Extract the [X, Y] coordinate from the center of the cell holding the provided text.  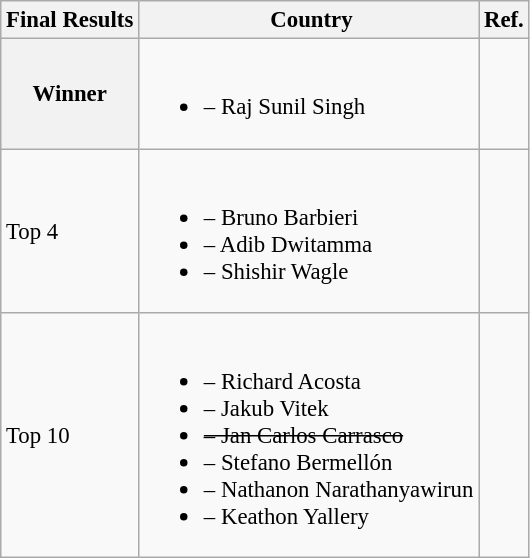
Final Results [70, 20]
Ref. [504, 20]
Country [309, 20]
– Raj Sunil Singh [309, 94]
Top 10 [70, 436]
Top 4 [70, 231]
Winner [70, 94]
– Bruno Barbieri – Adib Dwitamma – Shishir Wagle [309, 231]
– Richard Acosta – Jakub Vitek – Jan Carlos Carrasco – Stefano Bermellón – Nathanon Narathanyawirun – Keathon Yallery [309, 436]
